Scan for the cell matching the given text and deliver its (X, Y) coordinate at center. 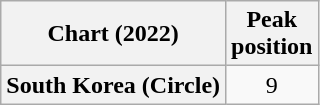
South Korea (Circle) (114, 85)
Peakposition (272, 34)
Chart (2022) (114, 34)
9 (272, 85)
